Output the [X, Y] coordinate of the center of the cell containing the given text.  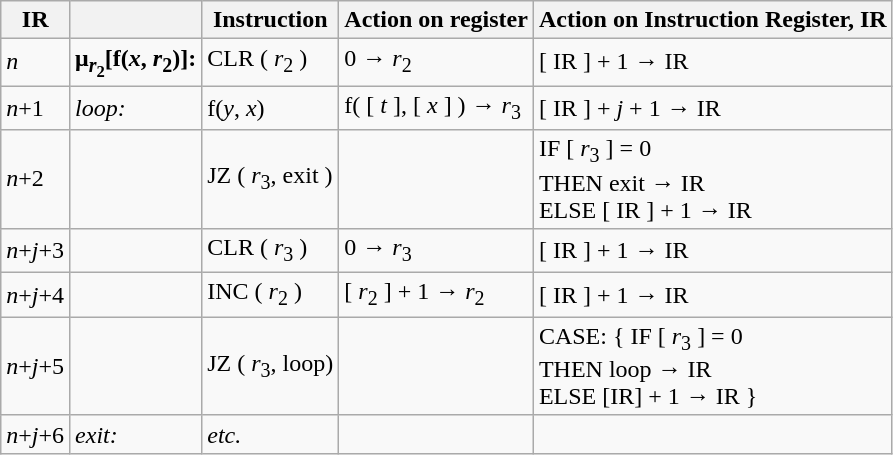
n [36, 62]
f( [ t ], [ x ] ) → r3 [436, 108]
[ IR ] + j + 1 → IR [712, 108]
exit: [136, 434]
CLR ( r2 ) [270, 62]
IF [ r3 ] = 0THEN exit → IRELSE [ IR ] + 1 → IR [712, 179]
INC ( r2 ) [270, 295]
n+j+6 [36, 434]
n+j+3 [36, 250]
n+j+5 [36, 366]
Action on Instruction Register, IR [712, 20]
Instruction [270, 20]
[ r2 ] + 1 → r2 [436, 295]
JZ ( r3, loop) [270, 366]
CLR ( r3 ) [270, 250]
JZ ( r3, exit ) [270, 179]
CASE: { IF [ r3 ] = 0THEN loop → IR ELSE [IR] + 1 → IR } [712, 366]
f(y, x) [270, 108]
0 → r3 [436, 250]
0 → r2 [436, 62]
IR [36, 20]
etc. [270, 434]
μr2[f(x, r2)]: [136, 62]
n+2 [36, 179]
loop: [136, 108]
Action on register [436, 20]
n+j+4 [36, 295]
n+1 [36, 108]
